Identify which cell holds the provided text, then report its [x, y] central coordinate. 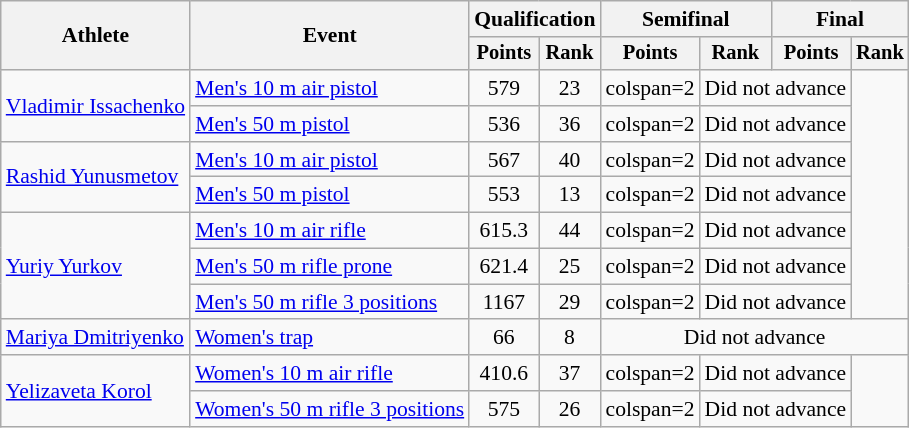
44 [570, 231]
579 [504, 88]
Women's 10 m air rifle [330, 373]
Athlete [96, 36]
Yuriy Yurkov [96, 266]
29 [570, 302]
553 [504, 195]
621.4 [504, 267]
Qualification [534, 19]
410.6 [504, 373]
36 [570, 124]
8 [570, 338]
575 [504, 409]
Vladimir Issachenko [96, 106]
Semifinal [686, 19]
1167 [504, 302]
Women's 50 m rifle 3 positions [330, 409]
26 [570, 409]
536 [504, 124]
25 [570, 267]
615.3 [504, 231]
Rashid Yunusmetov [96, 178]
40 [570, 160]
Final [840, 19]
23 [570, 88]
13 [570, 195]
Men's 50 m rifle 3 positions [330, 302]
Men's 10 m air rifle [330, 231]
66 [504, 338]
Event [330, 36]
37 [570, 373]
Men's 50 m rifle prone [330, 267]
Yelizaveta Korol [96, 390]
Mariya Dmitriyenko [96, 338]
Women's trap [330, 338]
567 [504, 160]
